Extract the [X, Y] coordinate from the center of the cell holding the provided text.  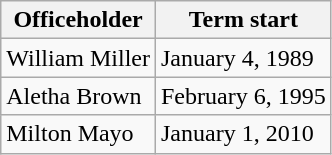
February 6, 1995 [243, 96]
William Miller [78, 58]
Term start [243, 20]
Aletha Brown [78, 96]
Milton Mayo [78, 134]
January 1, 2010 [243, 134]
Officeholder [78, 20]
January 4, 1989 [243, 58]
